Locate the cell with the specified text and output its (X, Y) center coordinate. 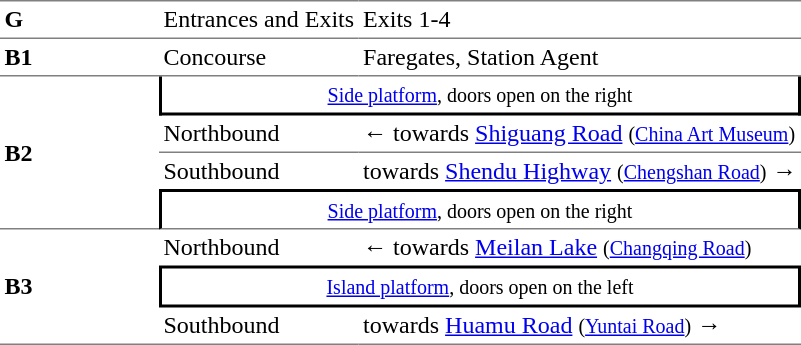
B2 (80, 152)
Exits 1-4 (580, 20)
Island platform, doors open on the left (480, 287)
Entrances and Exits (259, 20)
Faregates, Station Agent (580, 58)
← towards Meilan Lake (Changqing Road) (580, 248)
← towards Shiguang Road (China Art Museum) (580, 135)
towards Shendu Highway (Chengshan Road) → (580, 171)
Southbound (259, 171)
B1 (80, 58)
G (80, 20)
Concourse (259, 58)
